Output the [x, y] coordinate of the center of the cell containing the given text.  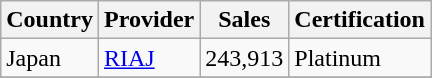
Japan [50, 58]
Platinum [360, 58]
Sales [244, 20]
243,913 [244, 58]
Country [50, 20]
Certification [360, 20]
RIAJ [148, 58]
Provider [148, 20]
